Determine the (X, Y) coordinate at the center of the cell enclosing the given text.  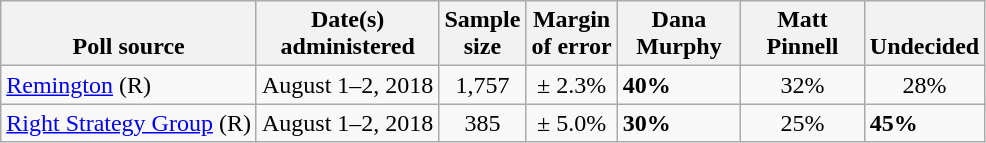
385 (482, 123)
25% (803, 123)
MattPinnell (803, 34)
1,757 (482, 85)
Poll source (129, 34)
32% (803, 85)
± 5.0% (572, 123)
Marginof error (572, 34)
Remington (R) (129, 85)
Date(s)administered (347, 34)
Undecided (924, 34)
± 2.3% (572, 85)
30% (679, 123)
40% (679, 85)
Right Strategy Group (R) (129, 123)
Samplesize (482, 34)
28% (924, 85)
DanaMurphy (679, 34)
45% (924, 123)
